Output the [x, y] coordinate of the center of the cell containing the given text.  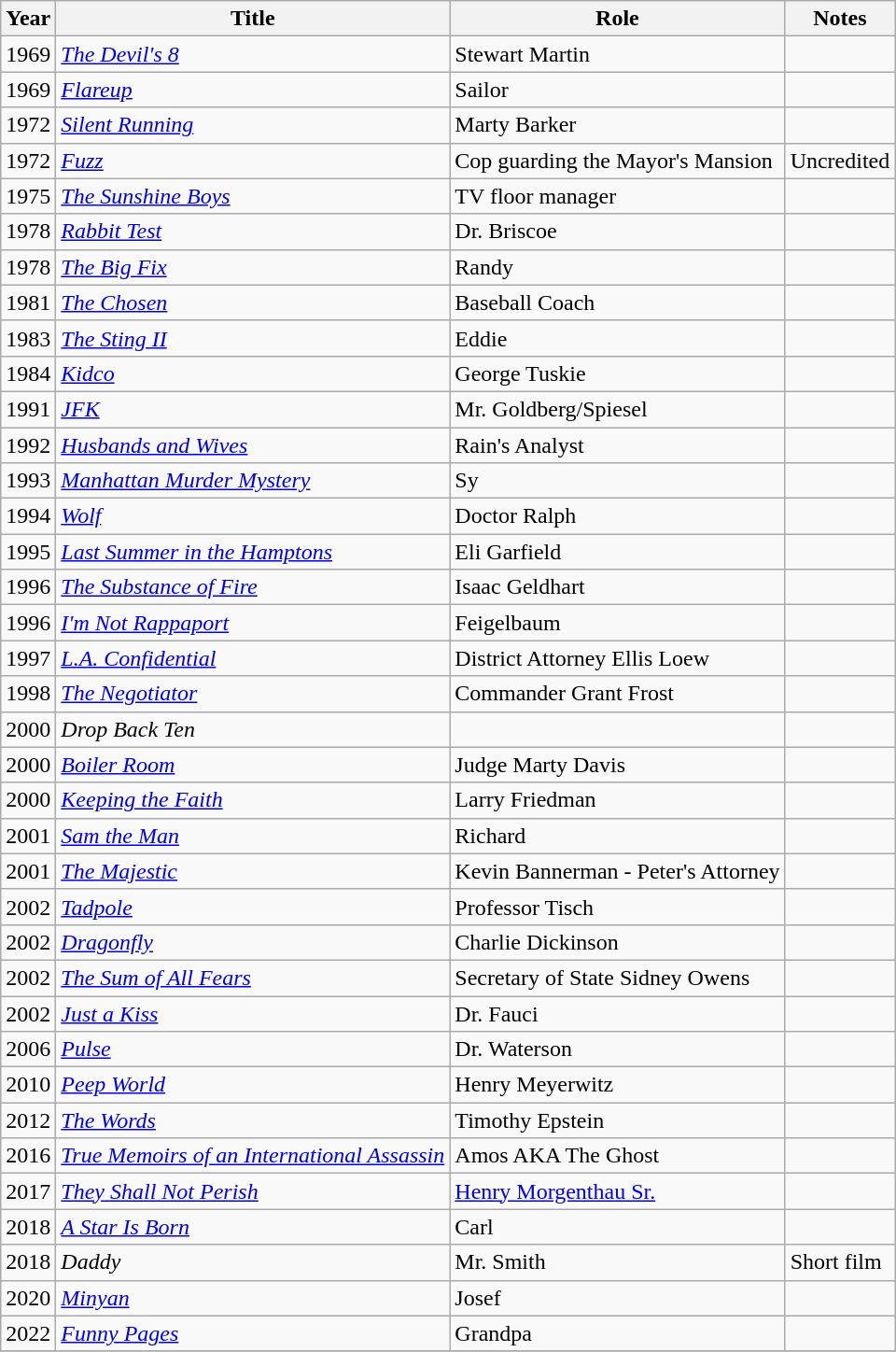
The Majestic [253, 871]
Professor Tisch [618, 907]
1992 [28, 445]
Tadpole [253, 907]
Judge Marty Davis [618, 765]
The Sunshine Boys [253, 196]
I'm Not Rappaport [253, 623]
L.A. Confidential [253, 658]
Richard [618, 836]
Charlie Dickinson [618, 942]
Silent Running [253, 125]
Funny Pages [253, 1333]
Randy [618, 267]
Sam the Man [253, 836]
Secretary of State Sidney Owens [618, 978]
George Tuskie [618, 373]
Boiler Room [253, 765]
2006 [28, 1049]
Baseball Coach [618, 303]
Drop Back Ten [253, 729]
Rain's Analyst [618, 445]
Amos AKA The Ghost [618, 1156]
1991 [28, 409]
Kidco [253, 373]
1994 [28, 516]
A Star Is Born [253, 1227]
JFK [253, 409]
Keeping the Faith [253, 800]
2016 [28, 1156]
Sy [618, 481]
Notes [840, 19]
Feigelbaum [618, 623]
Husbands and Wives [253, 445]
1998 [28, 694]
True Memoirs of an International Assassin [253, 1156]
The Words [253, 1120]
The Big Fix [253, 267]
Cop guarding the Mayor's Mansion [618, 161]
Isaac Geldhart [618, 587]
1995 [28, 552]
Peep World [253, 1085]
1993 [28, 481]
1981 [28, 303]
2010 [28, 1085]
They Shall Not Perish [253, 1191]
1997 [28, 658]
1975 [28, 196]
Dragonfly [253, 942]
Dr. Waterson [618, 1049]
Marty Barker [618, 125]
Manhattan Murder Mystery [253, 481]
Mr. Smith [618, 1262]
Henry Morgenthau Sr. [618, 1191]
Commander Grant Frost [618, 694]
Doctor Ralph [618, 516]
The Sting II [253, 338]
Pulse [253, 1049]
Stewart Martin [618, 54]
Minyan [253, 1298]
The Negotiator [253, 694]
Last Summer in the Hamptons [253, 552]
Rabbit Test [253, 232]
Short film [840, 1262]
Kevin Bannerman - Peter's Attorney [618, 871]
2017 [28, 1191]
Fuzz [253, 161]
Carl [618, 1227]
Daddy [253, 1262]
Role [618, 19]
Josef [618, 1298]
2020 [28, 1298]
Eddie [618, 338]
Larry Friedman [618, 800]
2022 [28, 1333]
The Sum of All Fears [253, 978]
1984 [28, 373]
The Substance of Fire [253, 587]
2012 [28, 1120]
Henry Meyerwitz [618, 1085]
Wolf [253, 516]
Grandpa [618, 1333]
Year [28, 19]
Sailor [618, 90]
TV floor manager [618, 196]
Dr. Fauci [618, 1013]
Eli Garfield [618, 552]
Just a Kiss [253, 1013]
Dr. Briscoe [618, 232]
Title [253, 19]
The Chosen [253, 303]
1983 [28, 338]
Timothy Epstein [618, 1120]
District Attorney Ellis Loew [618, 658]
Flareup [253, 90]
Uncredited [840, 161]
The Devil's 8 [253, 54]
Mr. Goldberg/Spiesel [618, 409]
